Return (X, Y) of the center of cell containing provided text 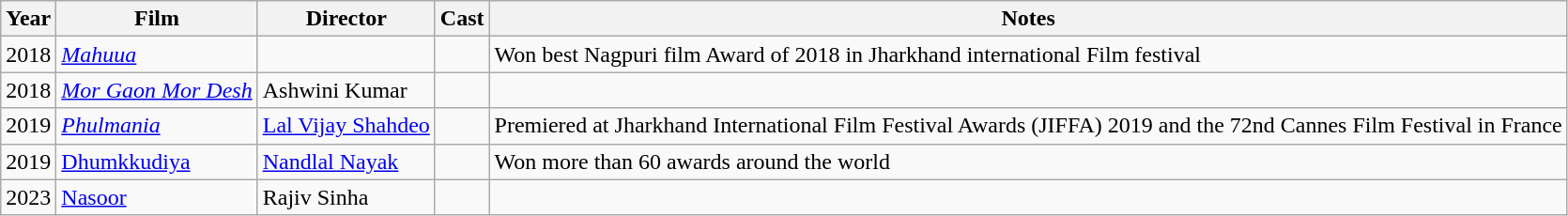
Mahuua (157, 54)
Won best Nagpuri film Award of 2018 in Jharkhand international Film festival (1028, 54)
Nasoor (157, 197)
Director (346, 19)
Premiered at Jharkhand International Film Festival Awards (JIFFA) 2019 and the 72nd Cannes Film Festival in France (1028, 126)
Won more than 60 awards around the world (1028, 162)
Year (28, 19)
Nandlal Nayak (346, 162)
Mor Gaon Mor Desh (157, 90)
Notes (1028, 19)
Cast (462, 19)
Rajiv Sinha (346, 197)
2023 (28, 197)
Lal Vijay Shahdeo (346, 126)
Phulmania (157, 126)
Film (157, 19)
Ashwini Kumar (346, 90)
Dhumkkudiya (157, 162)
